Return the [X, Y] coordinate for the center point of the cell that contains the specified text.  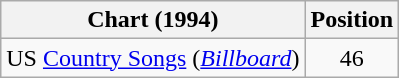
Chart (1994) [153, 20]
US Country Songs (Billboard) [153, 58]
Position [352, 20]
46 [352, 58]
